Identify which cell holds the provided text, then report its (X, Y) central coordinate. 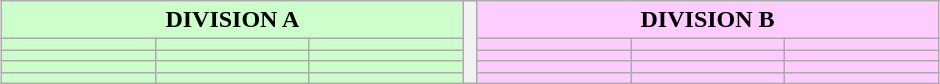
DIVISION A (232, 20)
DIVISION B (708, 20)
